Return [x, y] of the center of cell containing provided text 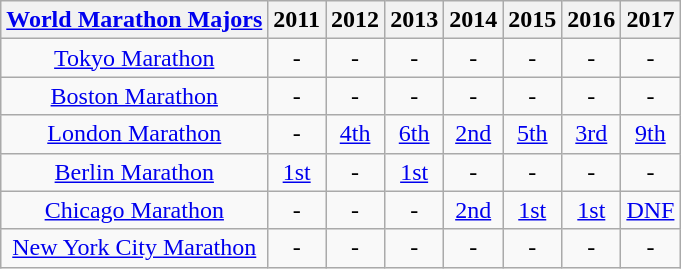
2017 [650, 20]
2011 [297, 20]
Chicago Marathon [134, 210]
Berlin Marathon [134, 172]
2012 [356, 20]
New York City Marathon [134, 248]
2015 [532, 20]
Boston Marathon [134, 96]
DNF [650, 210]
6th [414, 134]
Tokyo Marathon [134, 58]
3rd [592, 134]
4th [356, 134]
2016 [592, 20]
2014 [474, 20]
2013 [414, 20]
5th [532, 134]
London Marathon [134, 134]
World Marathon Majors [134, 20]
9th [650, 134]
